Find where the given text appears and provide that cell's center as [x, y] coordinate. 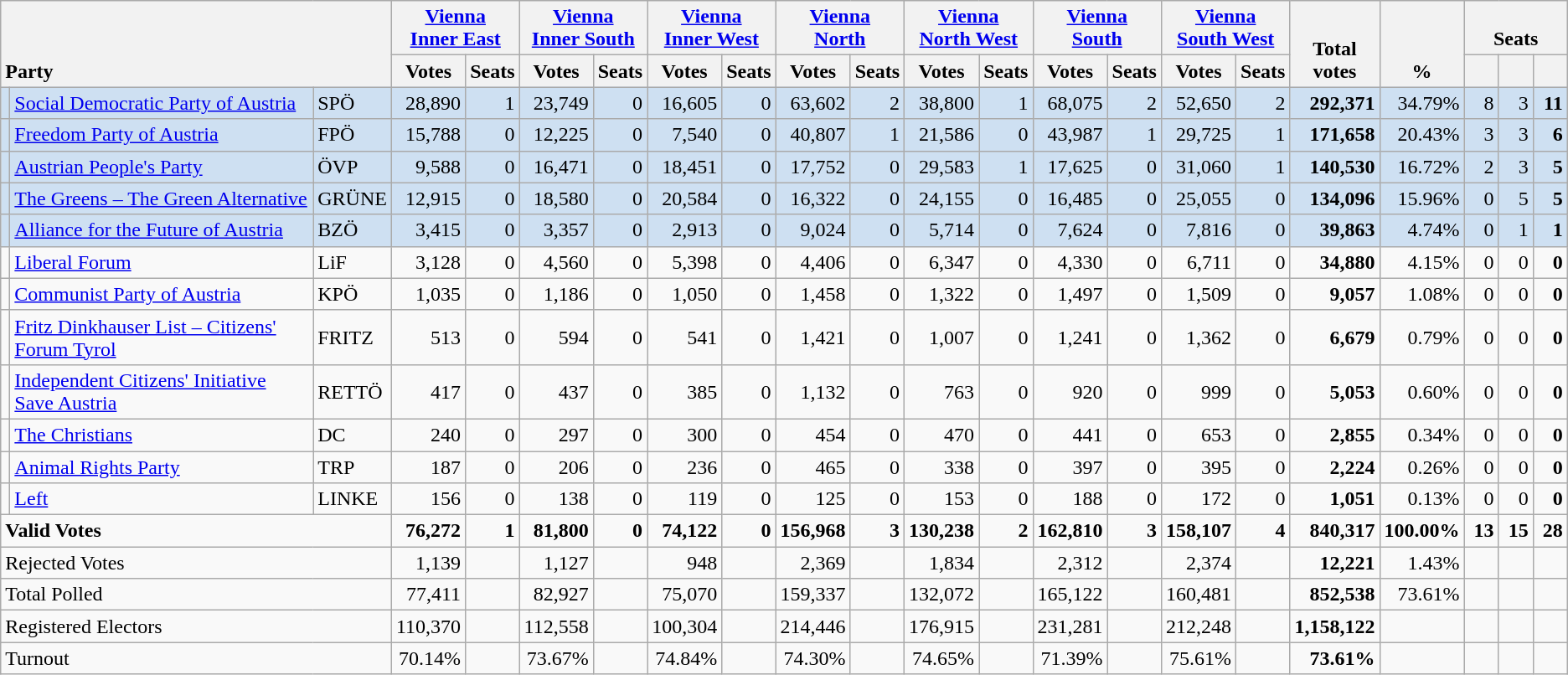
29,725 [1198, 135]
31,060 [1198, 167]
FRITZ [353, 337]
1,186 [556, 294]
4,406 [812, 262]
The Greens – The Green Alternative [162, 198]
28 [1550, 531]
12,221 [1335, 563]
159,337 [812, 595]
13 [1481, 531]
1,035 [428, 294]
LiF [353, 262]
9,588 [428, 167]
1,007 [941, 337]
132,072 [941, 595]
73.67% [556, 658]
12,915 [428, 198]
ViennaInner East [456, 28]
12,225 [556, 135]
1,050 [685, 294]
17,625 [1070, 167]
5,053 [1335, 392]
Alliance for the Future of Austria [162, 230]
40,807 [812, 135]
385 [685, 392]
112,558 [556, 626]
2,369 [812, 563]
1,127 [556, 563]
21,586 [941, 135]
ViennaInner South [583, 28]
81,800 [556, 531]
Social Democratic Party of Austria [162, 103]
70.14% [428, 658]
2,855 [1335, 435]
DC [353, 435]
68,075 [1070, 103]
140,530 [1335, 167]
74,122 [685, 531]
1.08% [1422, 294]
18,580 [556, 198]
BZÖ [353, 230]
15.96% [1422, 198]
236 [685, 466]
454 [812, 435]
470 [941, 435]
541 [685, 337]
Left [162, 499]
15 [1516, 531]
% [1422, 44]
948 [685, 563]
29,583 [941, 167]
292,371 [1335, 103]
513 [428, 337]
840,317 [1335, 531]
165,122 [1070, 595]
ViennaNorth [839, 28]
1,497 [1070, 294]
5,398 [685, 262]
75,070 [685, 595]
74.65% [941, 658]
7,816 [1198, 230]
338 [941, 466]
206 [556, 466]
653 [1198, 435]
214,446 [812, 626]
240 [428, 435]
212,248 [1198, 626]
7,540 [685, 135]
ViennaNorth West [968, 28]
ViennaSouth West [1225, 28]
1,241 [1070, 337]
8 [1481, 103]
0.13% [1422, 499]
Rejected Votes [196, 563]
75.61% [1198, 658]
3,357 [556, 230]
1,362 [1198, 337]
4 [1263, 531]
176,915 [941, 626]
63,602 [812, 103]
9,024 [812, 230]
1,421 [812, 337]
2,312 [1070, 563]
Liberal Forum [162, 262]
397 [1070, 466]
74.84% [685, 658]
125 [812, 499]
6,347 [941, 262]
6,679 [1335, 337]
0.26% [1422, 466]
Totalvotes [1335, 44]
Party [196, 44]
763 [941, 392]
171,658 [1335, 135]
999 [1198, 392]
6 [1550, 135]
130,238 [941, 531]
Total Polled [196, 595]
395 [1198, 466]
82,927 [556, 595]
18,451 [685, 167]
187 [428, 466]
4,330 [1070, 262]
231,281 [1070, 626]
39,863 [1335, 230]
Turnout [196, 658]
172 [1198, 499]
Animal Rights Party [162, 466]
RETTÖ [353, 392]
417 [428, 392]
ÖVP [353, 167]
Austrian People's Party [162, 167]
441 [1070, 435]
5,714 [941, 230]
1,322 [941, 294]
300 [685, 435]
158,107 [1198, 531]
3,128 [428, 262]
1,051 [1335, 499]
100,304 [685, 626]
920 [1070, 392]
110,370 [428, 626]
15,788 [428, 135]
SPÖ [353, 103]
4.74% [1422, 230]
11 [1550, 103]
TRP [353, 466]
1,139 [428, 563]
Valid Votes [196, 531]
16,322 [812, 198]
43,987 [1070, 135]
162,810 [1070, 531]
7,624 [1070, 230]
297 [556, 435]
852,538 [1335, 595]
138 [556, 499]
GRÜNE [353, 198]
17,752 [812, 167]
156,968 [812, 531]
4.15% [1422, 262]
0.79% [1422, 337]
34.79% [1422, 103]
4,560 [556, 262]
25,055 [1198, 198]
20,584 [685, 198]
ViennaSouth [1097, 28]
188 [1070, 499]
The Christians [162, 435]
1,158,122 [1335, 626]
23,749 [556, 103]
24,155 [941, 198]
74.30% [812, 658]
0.60% [1422, 392]
76,272 [428, 531]
28,890 [428, 103]
77,411 [428, 595]
KPÖ [353, 294]
16,605 [685, 103]
Communist Party of Austria [162, 294]
16.72% [1422, 167]
ViennaInner West [712, 28]
156 [428, 499]
1.43% [1422, 563]
20.43% [1422, 135]
LINKE [353, 499]
1,509 [1198, 294]
6,711 [1198, 262]
153 [941, 499]
16,485 [1070, 198]
594 [556, 337]
134,096 [1335, 198]
9,057 [1335, 294]
52,650 [1198, 103]
1,132 [812, 392]
465 [812, 466]
119 [685, 499]
FPÖ [353, 135]
160,481 [1198, 595]
38,800 [941, 103]
437 [556, 392]
100.00% [1422, 531]
0.34% [1422, 435]
Independent Citizens' Initiative Save Austria [162, 392]
2,224 [1335, 466]
34,880 [1335, 262]
1,458 [812, 294]
Registered Electors [196, 626]
71.39% [1070, 658]
3,415 [428, 230]
2,913 [685, 230]
1,834 [941, 563]
2,374 [1198, 563]
Fritz Dinkhauser List – Citizens' Forum Tyrol [162, 337]
16,471 [556, 167]
Freedom Party of Austria [162, 135]
